Scan for the cell matching the given text and deliver its (X, Y) coordinate at center. 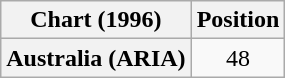
Position (238, 20)
48 (238, 58)
Australia (ARIA) (96, 58)
Chart (1996) (96, 20)
